Locate the cell with the specified text and output its (x, y) center coordinate. 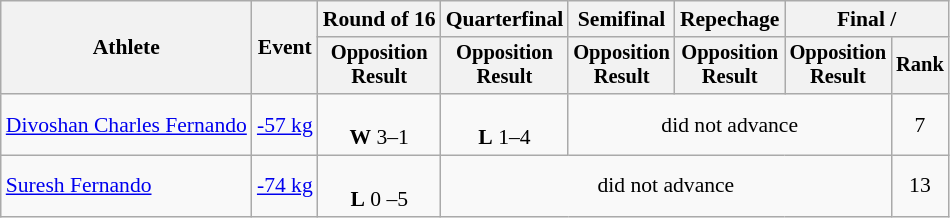
-74 kg (285, 186)
13 (920, 186)
L 0 –5 (380, 186)
Quarterfinal (505, 19)
Athlete (126, 48)
Round of 16 (380, 19)
L 1–4 (505, 124)
Final / (867, 19)
Rank (920, 66)
Suresh Fernando (126, 186)
Repechage (730, 19)
W 3–1 (380, 124)
7 (920, 124)
Divoshan Charles Fernando (126, 124)
Semifinal (622, 19)
Event (285, 48)
-57 kg (285, 124)
